Detect which cell encompasses the target text, then output its (X, Y) center coordinate. 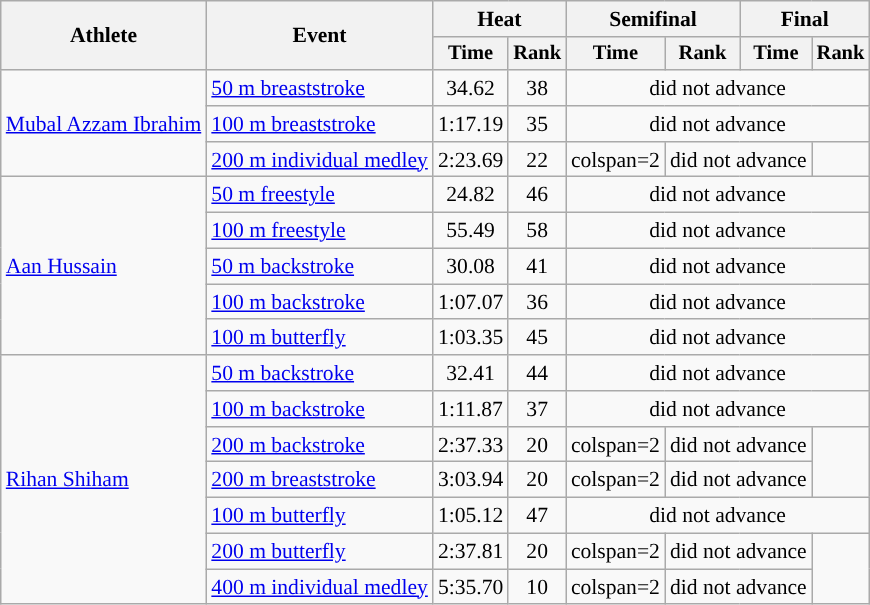
50 m freestyle (320, 195)
1:03.35 (470, 338)
Athlete (104, 36)
47 (537, 516)
Rihan Shiham (104, 480)
44 (537, 373)
1:07.07 (470, 302)
1:05.12 (470, 516)
38 (537, 88)
5:35.70 (470, 587)
200 m breaststroke (320, 480)
45 (537, 338)
Event (320, 36)
400 m individual medley (320, 587)
46 (537, 195)
Aan Hussain (104, 266)
55.49 (470, 231)
2:37.81 (470, 552)
200 m backstroke (320, 445)
36 (537, 302)
34.62 (470, 88)
37 (537, 409)
Heat (500, 19)
24.82 (470, 195)
200 m individual medley (320, 160)
10 (537, 587)
2:37.33 (470, 445)
1:17.19 (470, 124)
50 m breaststroke (320, 88)
2:23.69 (470, 160)
32.41 (470, 373)
30.08 (470, 267)
1:11.87 (470, 409)
Final (804, 19)
58 (537, 231)
100 m freestyle (320, 231)
35 (537, 124)
22 (537, 160)
200 m butterfly (320, 552)
Mubal Azzam Ibrahim (104, 124)
Semifinal (653, 19)
3:03.94 (470, 480)
41 (537, 267)
100 m breaststroke (320, 124)
